Pinpoint the cell where the given text exists, returning its [X, Y] midpoint coordinate. 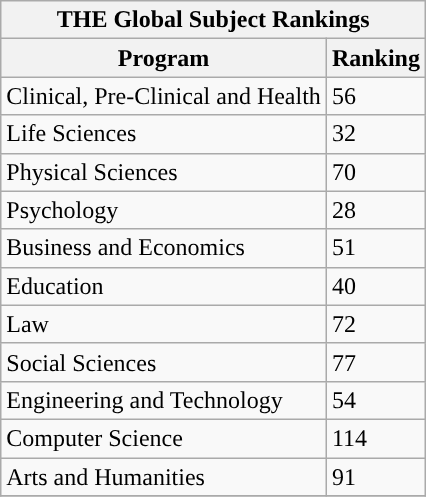
32 [376, 134]
72 [376, 324]
THE Global Subject Rankings [214, 20]
Life Sciences [164, 134]
Physical Sciences [164, 172]
Clinical, Pre-Clinical and Health [164, 96]
91 [376, 477]
Ranking [376, 58]
Engineering and Technology [164, 400]
56 [376, 96]
Arts and Humanities [164, 477]
Education [164, 286]
Psychology [164, 210]
Social Sciences [164, 362]
70 [376, 172]
28 [376, 210]
Program [164, 58]
Law [164, 324]
54 [376, 400]
Computer Science [164, 438]
40 [376, 286]
51 [376, 248]
Business and Economics [164, 248]
77 [376, 362]
114 [376, 438]
